Detect which cell encompasses the target text, then output its [x, y] center coordinate. 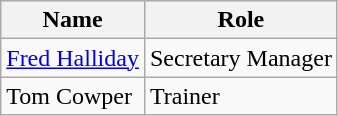
Trainer [240, 96]
Secretary Manager [240, 58]
Role [240, 20]
Fred Halliday [73, 58]
Name [73, 20]
Tom Cowper [73, 96]
